Scan for the cell matching the given text and deliver its [x, y] coordinate at center. 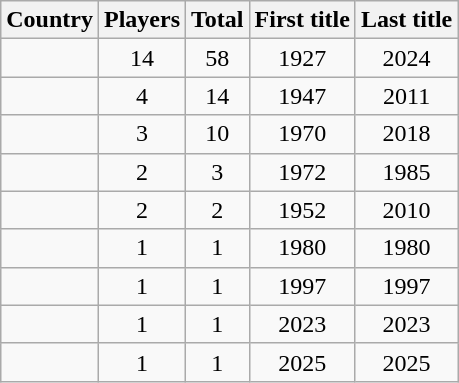
Total [218, 20]
1927 [302, 58]
2024 [406, 58]
2010 [406, 210]
Last title [406, 20]
2011 [406, 96]
1952 [302, 210]
1972 [302, 172]
1947 [302, 96]
Players [142, 20]
10 [218, 134]
58 [218, 58]
Country [50, 20]
First title [302, 20]
2018 [406, 134]
4 [142, 96]
1970 [302, 134]
1985 [406, 172]
